Return the (x, y) coordinate for the center point of the cell that contains the specified text.  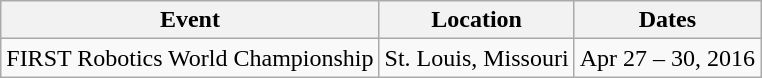
Event (190, 20)
St. Louis, Missouri (476, 58)
FIRST Robotics World Championship (190, 58)
Location (476, 20)
Apr 27 – 30, 2016 (667, 58)
Dates (667, 20)
